Detect which cell encompasses the target text, then output its [X, Y] center coordinate. 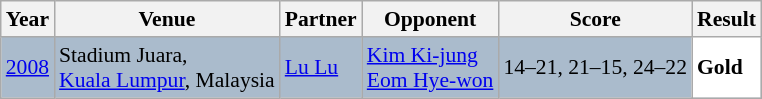
Lu Lu [321, 68]
Kim Ki-jung Eom Hye-won [430, 68]
Result [726, 19]
Partner [321, 19]
Score [595, 19]
Gold [726, 68]
Stadium Juara,Kuala Lumpur, Malaysia [167, 68]
14–21, 21–15, 24–22 [595, 68]
Venue [167, 19]
Year [28, 19]
2008 [28, 68]
Opponent [430, 19]
